Locate the cell with the specified text and output its [x, y] center coordinate. 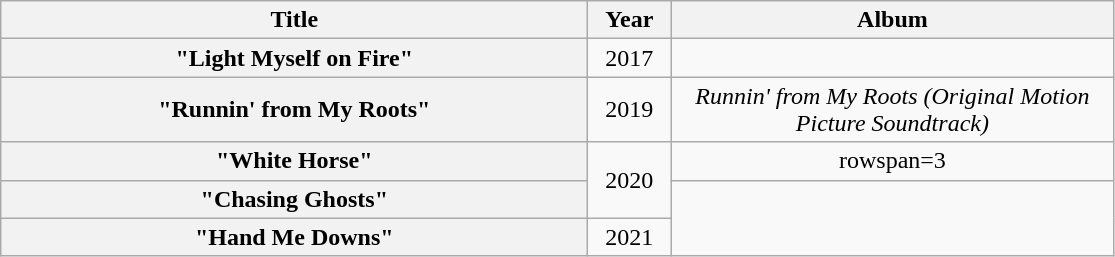
2019 [630, 110]
2021 [630, 237]
"Hand Me Downs" [294, 237]
Title [294, 20]
Year [630, 20]
2017 [630, 58]
"Chasing Ghosts" [294, 199]
rowspan=3 [892, 161]
"Light Myself on Fire" [294, 58]
2020 [630, 180]
Album [892, 20]
"Runnin' from My Roots" [294, 110]
"White Horse" [294, 161]
Runnin' from My Roots (Original Motion Picture Soundtrack) [892, 110]
